Provide the (X, Y) coordinate of the cell's center where the given text is located.  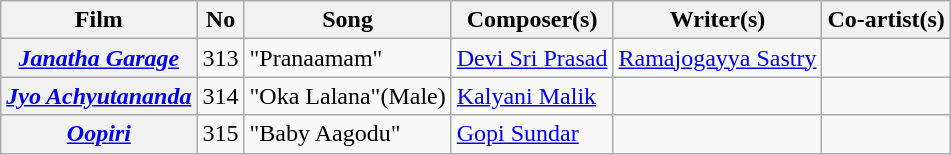
"Oka Lalana"(Male) (348, 96)
"Baby Aagodu" (348, 134)
Film (99, 20)
Writer(s) (718, 20)
Ramajogayya Sastry (718, 58)
Devi Sri Prasad (532, 58)
Composer(s) (532, 20)
Co-artist(s) (886, 20)
Kalyani Malik (532, 96)
Oopiri (99, 134)
313 (220, 58)
"Pranaamam" (348, 58)
314 (220, 96)
Gopi Sundar (532, 134)
Song (348, 20)
Janatha Garage (99, 58)
Jyo Achyutananda (99, 96)
No (220, 20)
315 (220, 134)
